Extract the (X, Y) coordinate from the center of the cell holding the provided text.  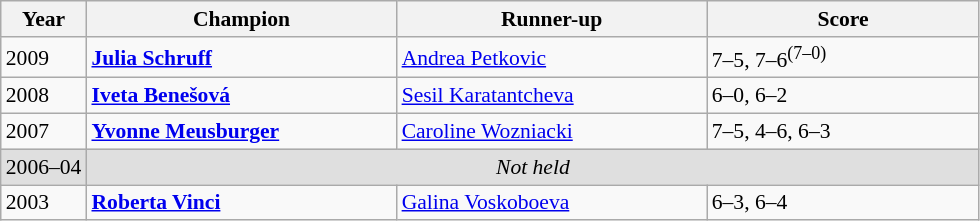
Champion (241, 19)
2007 (44, 132)
Not held (532, 167)
Score (844, 19)
Iveta Benešová (241, 96)
Year (44, 19)
Julia Schruff (241, 58)
2006–04 (44, 167)
2009 (44, 58)
2003 (44, 203)
Roberta Vinci (241, 203)
Galina Voskoboeva (552, 203)
Andrea Petkovic (552, 58)
7–5, 7–6(7–0) (844, 58)
6–0, 6–2 (844, 96)
Caroline Wozniacki (552, 132)
7–5, 4–6, 6–3 (844, 132)
Yvonne Meusburger (241, 132)
6–3, 6–4 (844, 203)
2008 (44, 96)
Runner-up (552, 19)
Sesil Karatantcheva (552, 96)
